Locate the cell with the specified text and output its [x, y] center coordinate. 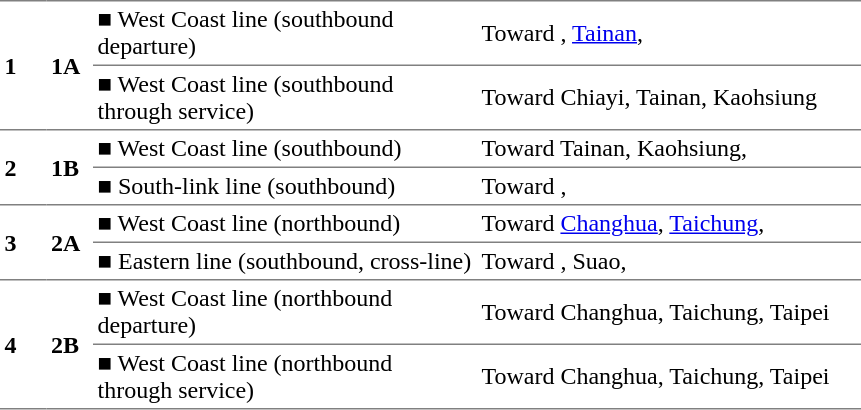
1B [69, 168]
Toward Tainan, Kaohsiung, [669, 149]
■ West Coast line (northbound through service) [285, 377]
■ West Coast line (northbound departure) [285, 312]
Toward , Suao, [669, 262]
2 [23, 168]
■ Eastern line (southbound, cross-line) [285, 262]
4 [23, 344]
■ South-link line (southbound) [285, 187]
Toward , [669, 187]
■ West Coast line (southbound) [285, 149]
■ West Coast line (southbound through service) [285, 98]
2A [69, 244]
3 [23, 244]
■ West Coast line (southbound departure) [285, 33]
Toward Chiayi, Tainan, Kaohsiung [669, 98]
1 [23, 65]
2B [69, 344]
1A [69, 65]
■ West Coast line (northbound) [285, 225]
Toward Changhua, Taichung, [669, 225]
Toward , Tainan, [669, 33]
